Provide the (x, y) coordinate of the cell's center where the given text is located.  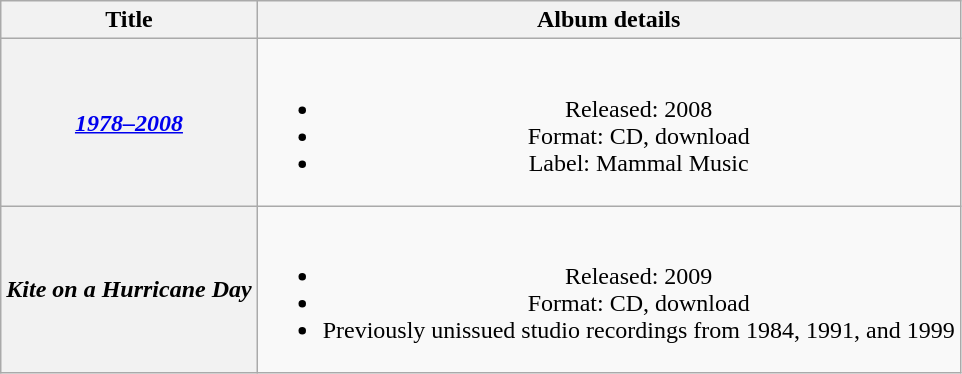
Kite on a Hurricane Day (129, 290)
Title (129, 20)
Released: 2009Format: CD, downloadPreviously unissued studio recordings from 1984, 1991, and 1999 (608, 290)
1978–2008 (129, 122)
Released: 2008Format: CD, downloadLabel: Mammal Music (608, 122)
Album details (608, 20)
